Determine the (X, Y) coordinate at the center of the cell enclosing the given text.  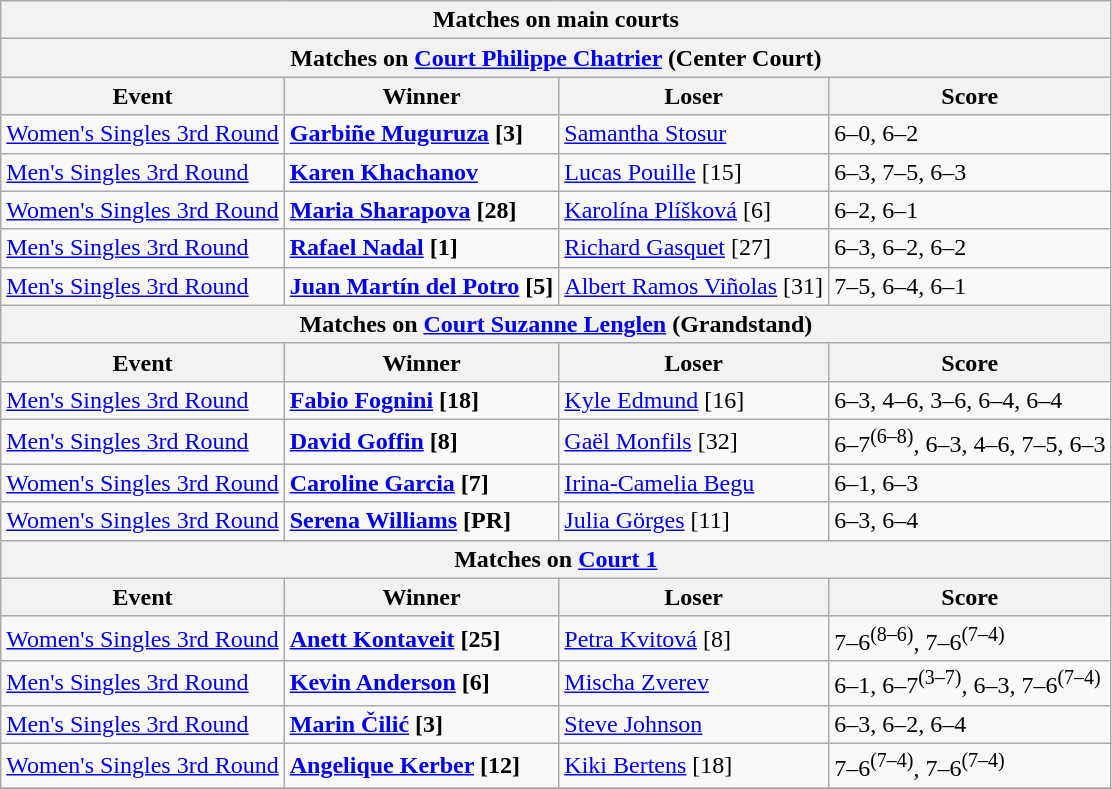
Steve Johnson (694, 724)
Karolína Plíšková [6] (694, 210)
Rafael Nadal [1] (422, 248)
Garbiñe Muguruza [3] (422, 134)
6–2, 6–1 (970, 210)
Petra Kvitová [8] (694, 638)
Gaël Monfils [32] (694, 442)
6–3, 6–4 (970, 521)
Richard Gasquet [27] (694, 248)
7–6(8–6), 7–6(7–4) (970, 638)
6–3, 7–5, 6–3 (970, 172)
Kiki Bertens [18] (694, 766)
David Goffin [8] (422, 442)
Maria Sharapova [28] (422, 210)
Samantha Stosur (694, 134)
Fabio Fognini [18] (422, 400)
Angelique Kerber [12] (422, 766)
Serena Williams [PR] (422, 521)
Anett Kontaveit [25] (422, 638)
6–3, 6–2, 6–4 (970, 724)
6–3, 6–2, 6–2 (970, 248)
Mischa Zverev (694, 684)
Irina-Camelia Begu (694, 483)
Julia Görges [11] (694, 521)
Kevin Anderson [6] (422, 684)
Lucas Pouille [15] (694, 172)
6–0, 6–2 (970, 134)
6–1, 6–3 (970, 483)
Karen Khachanov (422, 172)
6–3, 4–6, 3–6, 6–4, 6–4 (970, 400)
Matches on Court Philippe Chatrier (Center Court) (556, 58)
Caroline Garcia [7] (422, 483)
Marin Čilić [3] (422, 724)
7–5, 6–4, 6–1 (970, 286)
7–6(7–4), 7–6(7–4) (970, 766)
6–7(6–8), 6–3, 4–6, 7–5, 6–3 (970, 442)
Matches on Court 1 (556, 559)
Matches on main courts (556, 20)
Matches on Court Suzanne Lenglen (Grandstand) (556, 324)
Albert Ramos Viñolas [31] (694, 286)
6–1, 6–7(3–7), 6–3, 7–6(7–4) (970, 684)
Juan Martín del Potro [5] (422, 286)
Kyle Edmund [16] (694, 400)
